Search for the cell housing the specified text and yield its [x, y] center coordinate. 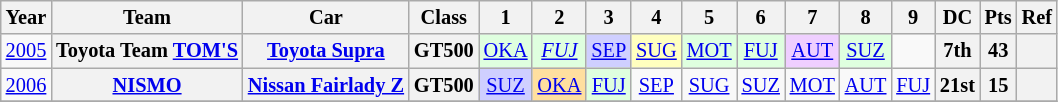
2005 [26, 51]
Nissan Fairlady Z [326, 85]
5 [710, 17]
7th [958, 51]
8 [866, 17]
Year [26, 17]
Team [147, 17]
4 [656, 17]
21st [958, 85]
2006 [26, 85]
43 [998, 51]
7 [812, 17]
Car [326, 17]
Class [444, 17]
Ref [1037, 17]
Pts [998, 17]
6 [761, 17]
1 [506, 17]
NISMO [147, 85]
DC [958, 17]
2 [559, 17]
Toyota Team TOM'S [147, 51]
15 [998, 85]
9 [913, 17]
3 [608, 17]
Toyota Supra [326, 51]
